Return the (x, y) coordinate for the center point of the cell that contains the specified text.  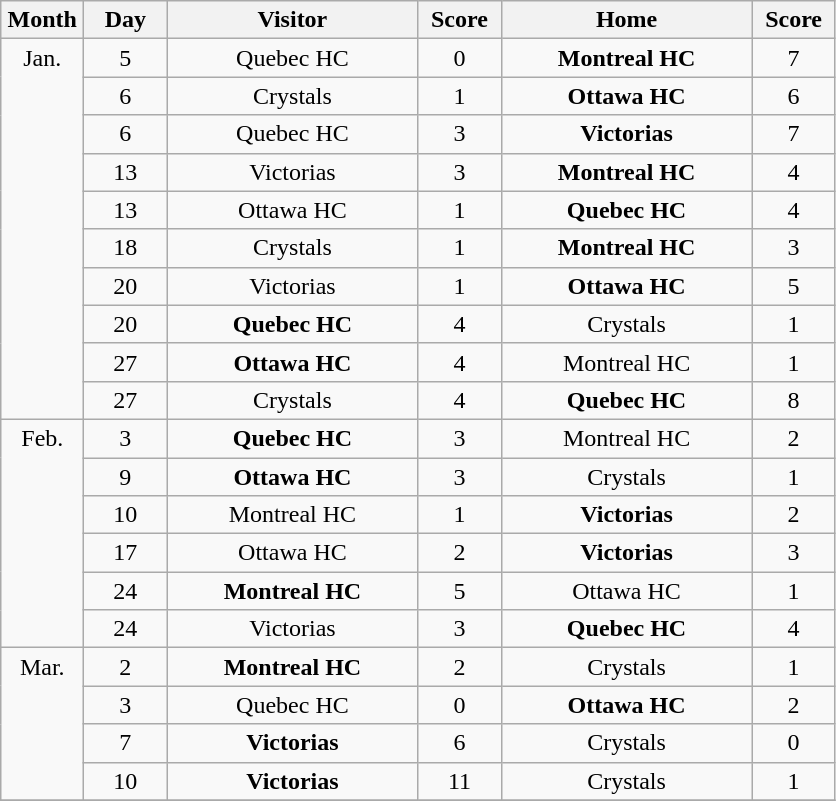
8 (794, 400)
Day (126, 20)
Jan. (42, 230)
9 (126, 477)
Month (42, 20)
11 (460, 781)
17 (126, 553)
Visitor (292, 20)
18 (126, 248)
Mar. (42, 724)
Feb. (42, 533)
Home (626, 20)
